Provide the [X, Y] coordinate of the cell's center where the given text is located.  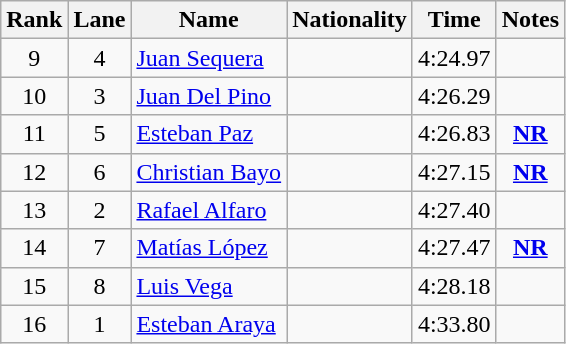
4:27.47 [454, 248]
Nationality [350, 20]
4:26.29 [454, 96]
Juan Sequera [209, 58]
14 [34, 248]
Notes [530, 20]
4:27.15 [454, 172]
10 [34, 96]
1 [100, 324]
7 [100, 248]
5 [100, 134]
3 [100, 96]
Esteban Paz [209, 134]
Luis Vega [209, 286]
Rafael Alfaro [209, 210]
16 [34, 324]
11 [34, 134]
4 [100, 58]
9 [34, 58]
Name [209, 20]
4:28.18 [454, 286]
4:26.83 [454, 134]
4:24.97 [454, 58]
Esteban Araya [209, 324]
Matías López [209, 248]
Rank [34, 20]
4:27.40 [454, 210]
8 [100, 286]
Juan Del Pino [209, 96]
13 [34, 210]
6 [100, 172]
Christian Bayo [209, 172]
2 [100, 210]
Lane [100, 20]
12 [34, 172]
Time [454, 20]
4:33.80 [454, 324]
15 [34, 286]
